Find where the given text appears and provide that cell's center as [x, y] coordinate. 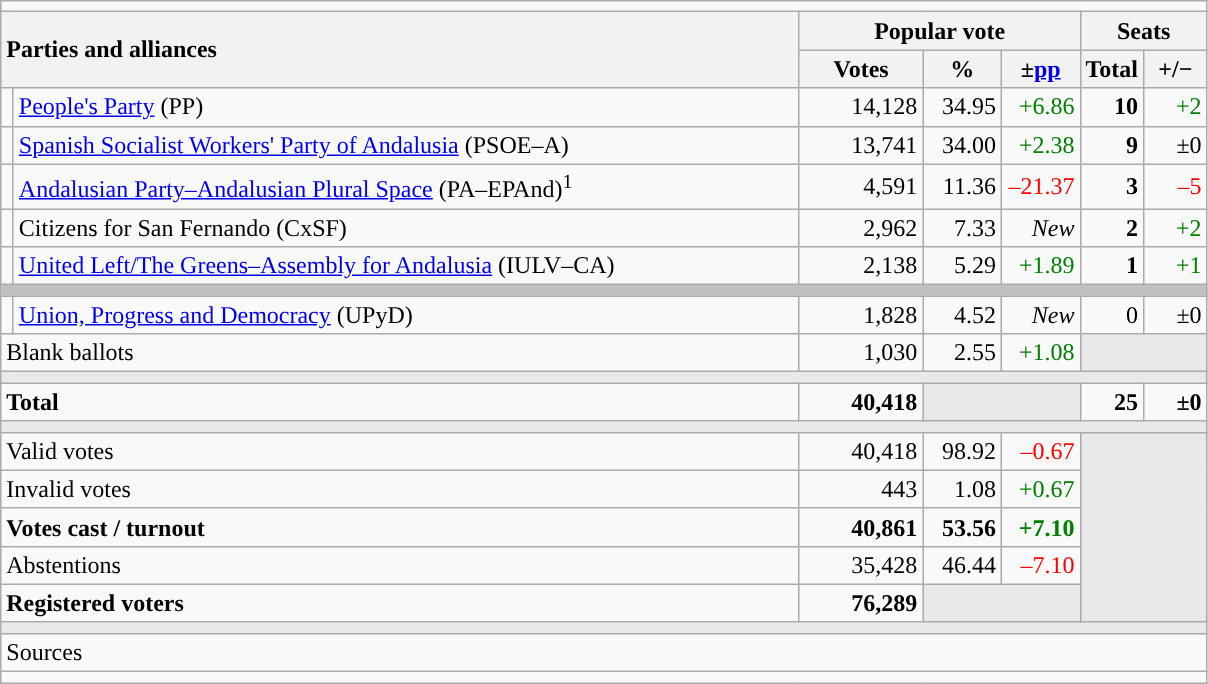
3 [1112, 186]
% [962, 69]
25 [1112, 402]
10 [1112, 107]
–5 [1176, 186]
Parties and alliances [400, 50]
+1 [1176, 266]
53.56 [962, 527]
7.33 [962, 228]
+7.10 [1040, 527]
34.00 [962, 145]
United Left/The Greens–Assembly for Andalusia (IULV–CA) [406, 266]
98.92 [962, 451]
443 [861, 489]
+/− [1176, 69]
Votes [861, 69]
–7.10 [1040, 565]
Citizens for San Fernando (CxSF) [406, 228]
+6.86 [1040, 107]
40,861 [861, 527]
–21.37 [1040, 186]
1 [1112, 266]
+1.89 [1040, 266]
1.08 [962, 489]
Spanish Socialist Workers' Party of Andalusia (PSOE–A) [406, 145]
People's Party (PP) [406, 107]
14,128 [861, 107]
Registered voters [400, 603]
1,030 [861, 353]
2.55 [962, 353]
Abstentions [400, 565]
Andalusian Party–Andalusian Plural Space (PA–EPAnd)1 [406, 186]
Seats [1144, 31]
4.52 [962, 315]
Valid votes [400, 451]
Blank ballots [400, 353]
Union, Progress and Democracy (UPyD) [406, 315]
Invalid votes [400, 489]
76,289 [861, 603]
±pp [1040, 69]
2,962 [861, 228]
–0.67 [1040, 451]
0 [1112, 315]
11.36 [962, 186]
Sources [604, 652]
34.95 [962, 107]
Votes cast / turnout [400, 527]
46.44 [962, 565]
4,591 [861, 186]
1,828 [861, 315]
+2.38 [1040, 145]
2 [1112, 228]
9 [1112, 145]
+1.08 [1040, 353]
13,741 [861, 145]
Popular vote [940, 31]
2,138 [861, 266]
5.29 [962, 266]
+0.67 [1040, 489]
35,428 [861, 565]
